Search for the cell housing the specified text and yield its [x, y] center coordinate. 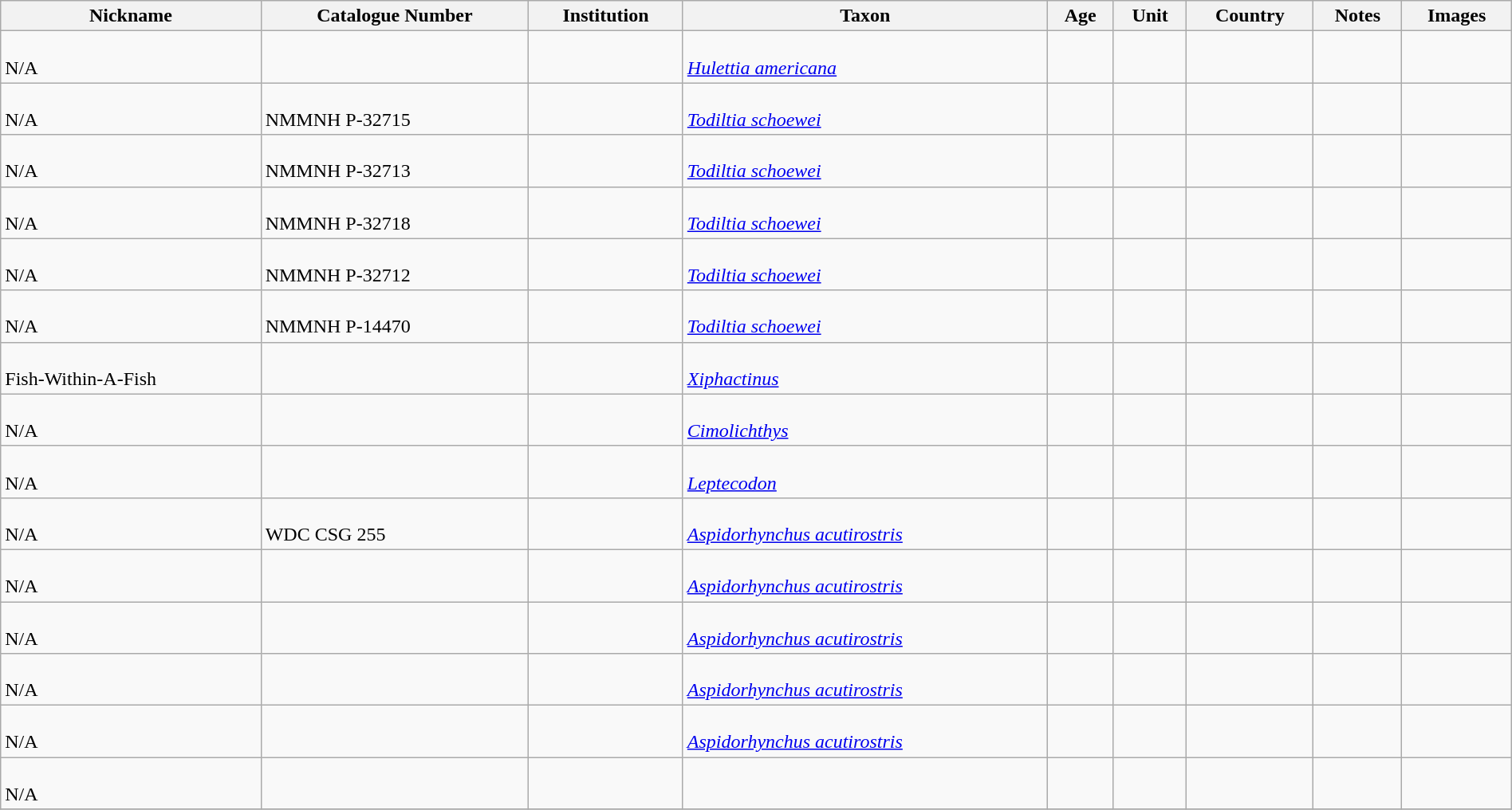
Catalogue Number [395, 16]
Hulettia americana [864, 57]
Xiphactinus [864, 368]
NMMNH P-32712 [395, 265]
Age [1080, 16]
Leptecodon [864, 472]
Unit [1150, 16]
Nickname [131, 16]
Notes [1357, 16]
NMMNH P-32713 [395, 161]
NMMNH P-32718 [395, 212]
Fish-Within-A-Fish [131, 368]
Institution [606, 16]
NMMNH P-14470 [395, 316]
Images [1456, 16]
Country [1250, 16]
Taxon [864, 16]
NMMNH P-32715 [395, 108]
Cimolichthys [864, 419]
WDC CSG 255 [395, 523]
